Return (X, Y) of the center of cell containing provided text 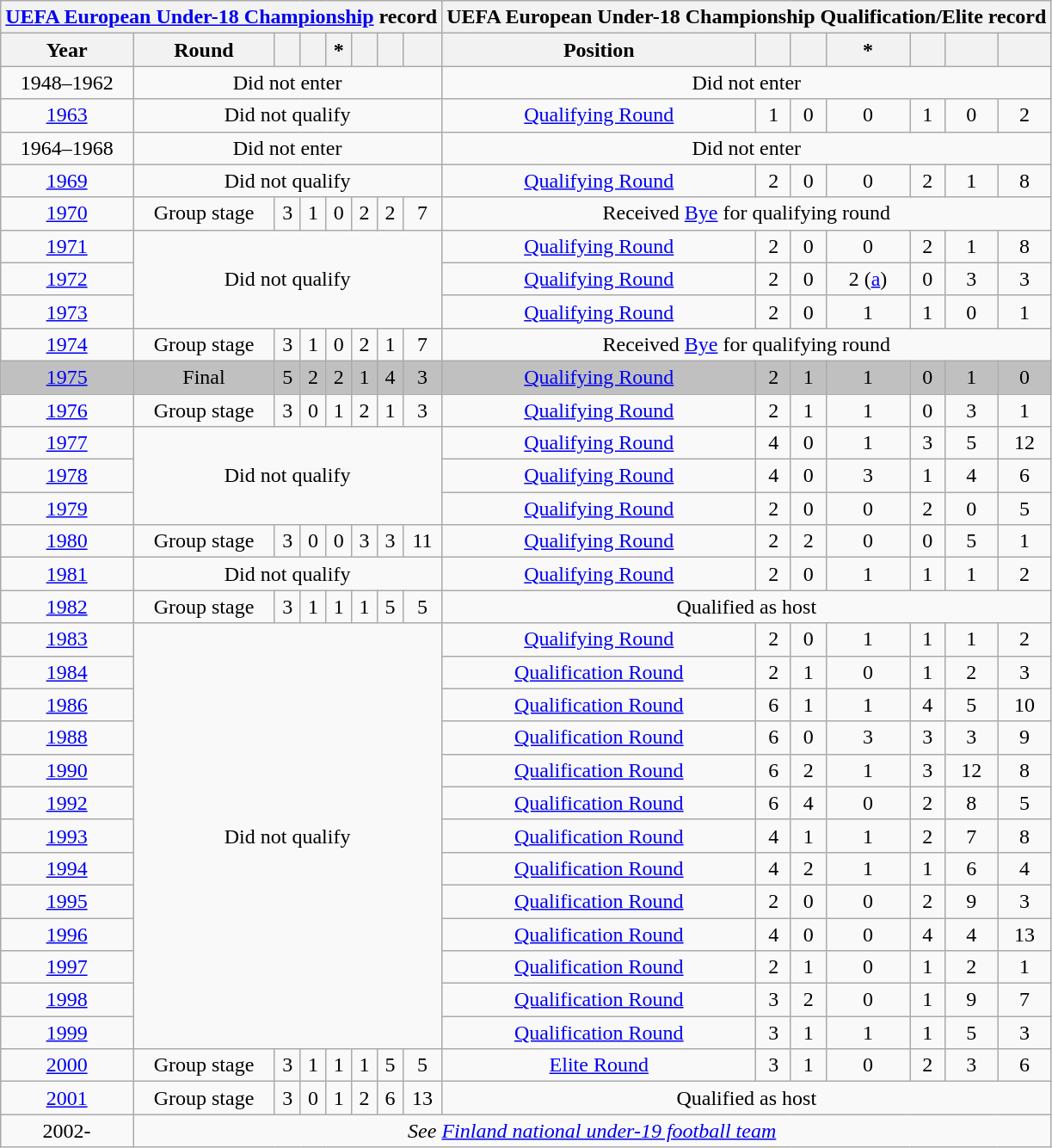
Round (203, 50)
1976 (67, 410)
Final (203, 377)
11 (421, 541)
1986 (67, 705)
1977 (67, 443)
1974 (67, 344)
1995 (67, 901)
1971 (67, 246)
1980 (67, 541)
1998 (67, 1000)
1979 (67, 509)
1948–1962 (67, 83)
1988 (67, 738)
UEFA European Under-18 Championship record (222, 17)
2 (a) (868, 279)
1984 (67, 672)
1963 (67, 115)
Position (599, 50)
1993 (67, 836)
2000 (67, 1065)
1970 (67, 213)
1994 (67, 868)
See Finland national under-19 football team (592, 1131)
1992 (67, 803)
1978 (67, 476)
1990 (67, 770)
2002- (67, 1131)
2001 (67, 1098)
Year (67, 50)
1973 (67, 312)
1983 (67, 639)
Elite Round (599, 1065)
1972 (67, 279)
1981 (67, 574)
UEFA European Under-18 Championship Qualification/Elite record (747, 17)
1964–1968 (67, 148)
1997 (67, 967)
1999 (67, 1033)
1982 (67, 607)
1969 (67, 181)
1996 (67, 934)
1975 (67, 377)
10 (1024, 705)
